Capture the cell that displays the provided text and extract its [X, Y] central coordinate. 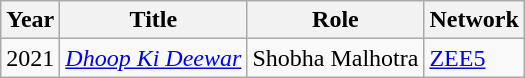
2021 [30, 58]
Title [154, 20]
Shobha Malhotra [336, 58]
ZEE5 [474, 58]
Year [30, 20]
Role [336, 20]
Dhoop Ki Deewar [154, 58]
Network [474, 20]
